Detect which cell encompasses the target text, then output its [X, Y] center coordinate. 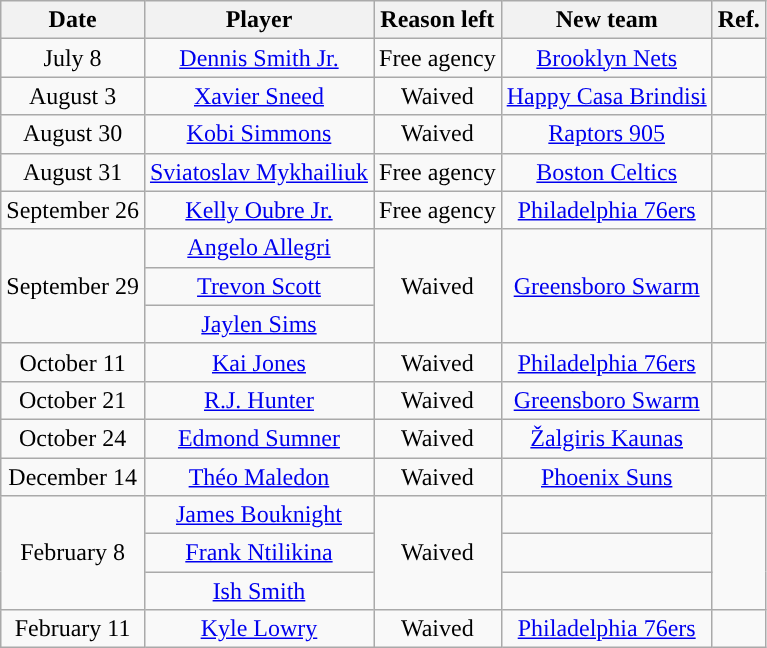
December 14 [73, 477]
Kelly Oubre Jr. [258, 210]
R.J. Hunter [258, 400]
Ref. [738, 20]
September 29 [73, 286]
August 3 [73, 96]
September 26 [73, 210]
New team [606, 20]
Phoenix Suns [606, 477]
Xavier Sneed [258, 96]
Trevon Scott [258, 286]
Reason left [438, 20]
Brooklyn Nets [606, 58]
October 24 [73, 438]
Player [258, 20]
Angelo Allegri [258, 248]
Sviatoslav Mykhailiuk [258, 172]
Théo Maledon [258, 477]
February 11 [73, 629]
Jaylen Sims [258, 324]
Žalgiris Kaunas [606, 438]
Edmond Sumner [258, 438]
Ish Smith [258, 591]
July 8 [73, 58]
October 11 [73, 362]
Raptors 905 [606, 134]
Dennis Smith Jr. [258, 58]
James Bouknight [258, 515]
Kobi Simmons [258, 134]
February 8 [73, 553]
October 21 [73, 400]
Kai Jones [258, 362]
August 30 [73, 134]
Date [73, 20]
Boston Celtics [606, 172]
Frank Ntilikina [258, 553]
Kyle Lowry [258, 629]
August 31 [73, 172]
Happy Casa Brindisi [606, 96]
